Return the (x, y) coordinate for the center point of the cell that contains the specified text.  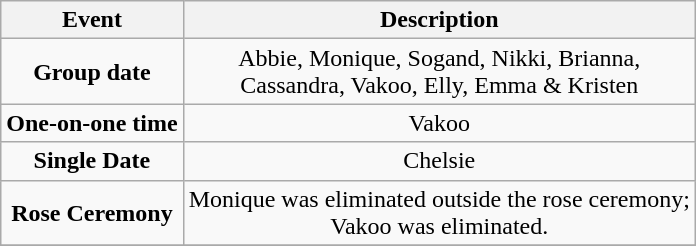
Vakoo (439, 123)
Abbie, Monique, Sogand, Nikki, Brianna,Cassandra, Vakoo, Elly, Emma & Kristen (439, 72)
Description (439, 20)
Group date (92, 72)
Single Date (92, 161)
Chelsie (439, 161)
One-on-one time (92, 123)
Monique was eliminated outside the rose ceremony;Vakoo was eliminated. (439, 212)
Rose Ceremony (92, 212)
Event (92, 20)
